Identify which cell holds the provided text, then report its [X, Y] central coordinate. 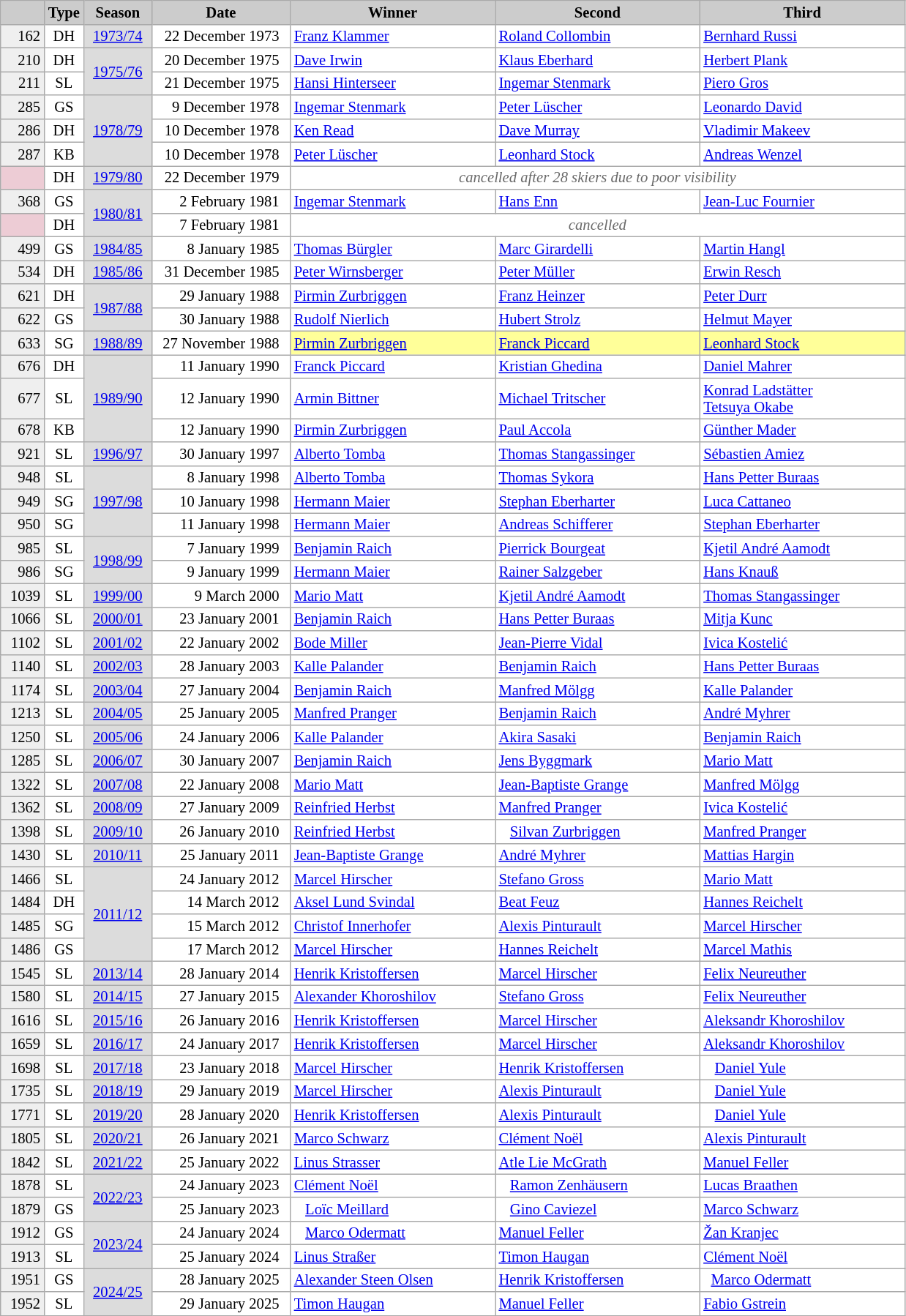
1484 [22, 902]
2021/22 [118, 1162]
28 January 2020 [221, 1114]
Sébastien Amiez [802, 454]
Marc Girardelli [597, 248]
2007/08 [118, 784]
2011/12 [118, 913]
1879 [22, 1209]
285 [22, 107]
1973/74 [118, 36]
Thomas Sykora [597, 477]
11 January 1998 [221, 524]
Helmut Mayer [802, 319]
30 January 2007 [221, 760]
Martin Hangl [802, 248]
1842 [22, 1162]
210 [22, 59]
26 January 2016 [221, 1020]
211 [22, 83]
Linus Straßer [393, 1256]
Andreas Wenzel [802, 154]
14 March 2012 [221, 902]
949 [22, 501]
633 [22, 343]
Beat Feuz [597, 902]
Second [597, 12]
Linus Strasser [393, 1162]
1985/86 [118, 272]
2015/16 [118, 1020]
2017/18 [118, 1067]
2014/15 [118, 996]
29 January 2019 [221, 1091]
17 March 2012 [221, 949]
21 December 1975 [221, 83]
1066 [22, 618]
27 November 1988 [221, 343]
985 [22, 547]
Gino Caviezel [597, 1209]
2010/11 [118, 855]
27 January 2004 [221, 689]
22 December 1973 [221, 36]
1545 [22, 973]
286 [22, 130]
Andreas Schifferer [597, 524]
2018/19 [118, 1091]
1987/88 [118, 307]
Christof Innerhofer [393, 925]
1362 [22, 807]
Alexander Khoroshilov [393, 996]
Jean-Luc Fournier [802, 201]
28 January 2025 [221, 1279]
Dave Irwin [393, 59]
986 [22, 572]
2 February 1981 [221, 201]
162 [22, 36]
Thomas Bürgler [393, 248]
Bode Miller [393, 643]
Loïc Meillard [393, 1209]
948 [22, 477]
Winner [393, 12]
Silvan Zurbriggen [597, 831]
7 February 1981 [221, 225]
Hans Knauß [802, 572]
26 January 2010 [221, 831]
2024/25 [118, 1291]
1913 [22, 1256]
678 [22, 430]
29 January 1988 [221, 296]
622 [22, 319]
1997/98 [118, 501]
Lucas Braathen [802, 1185]
Erwin Resch [802, 272]
2020/21 [118, 1138]
26 January 2021 [221, 1138]
28 January 2014 [221, 973]
1322 [22, 784]
Peter Durr [802, 296]
25 January 2024 [221, 1256]
31 December 1985 [221, 272]
Alexander Steen Olsen [393, 1279]
Armin Bittner [393, 398]
1174 [22, 689]
1988/89 [118, 343]
Hubert Strolz [597, 319]
2019/20 [118, 1114]
Jens Byggmark [597, 760]
Hans Enn [597, 201]
2009/10 [118, 831]
Hansi Hinterseer [393, 83]
27 January 2009 [221, 807]
1912 [22, 1233]
Daniel Mahrer [802, 366]
2008/09 [118, 807]
Rudolf Nierlich [393, 319]
23 January 2018 [221, 1067]
9 March 2000 [221, 595]
1984/85 [118, 248]
Ken Read [393, 130]
1996/97 [118, 454]
1485 [22, 925]
29 January 2025 [221, 1303]
28 January 2003 [221, 666]
10 January 1998 [221, 501]
2003/04 [118, 689]
Kristian Ghedina [597, 366]
30 January 1997 [221, 454]
677 [22, 398]
1998/99 [118, 559]
9 January 1999 [221, 572]
20 December 1975 [221, 59]
534 [22, 272]
Piero Gros [802, 83]
2000/01 [118, 618]
1250 [22, 736]
1952 [22, 1303]
Mattias Hargin [802, 855]
368 [22, 201]
1878 [22, 1185]
921 [22, 454]
Peter Wirnsberger [393, 272]
8 January 1985 [221, 248]
Dave Murray [597, 130]
Date [221, 12]
11 January 1990 [221, 366]
Roland Collombin [597, 36]
1140 [22, 666]
22 January 2008 [221, 784]
2001/02 [118, 643]
1771 [22, 1114]
22 January 2002 [221, 643]
287 [22, 154]
1698 [22, 1067]
Pierrick Bourgeat [597, 547]
1285 [22, 760]
Aksel Lund Svindal [393, 902]
1979/80 [118, 177]
1659 [22, 1044]
Ramon Zenhäusern [597, 1185]
27 January 2015 [221, 996]
23 January 2001 [221, 618]
621 [22, 296]
2022/23 [118, 1197]
Rainer Salzgeber [597, 572]
Žan Kranjec [802, 1233]
2006/07 [118, 760]
2023/24 [118, 1244]
Peter Müller [597, 272]
Leonardo David [802, 107]
cancelled [597, 225]
2002/03 [118, 666]
499 [22, 248]
1580 [22, 996]
25 January 2022 [221, 1162]
1616 [22, 1020]
Paul Accola [597, 430]
1398 [22, 831]
Konrad Ladstätter Tetsuya Okabe [802, 398]
24 January 2023 [221, 1185]
24 January 2024 [221, 1233]
Jean-Pierre Vidal [597, 643]
Klaus Eberhard [597, 59]
Herbert Plank [802, 59]
1978/79 [118, 130]
Mitja Kunc [802, 618]
1805 [22, 1138]
30 January 1988 [221, 319]
1430 [22, 855]
Fabio Gstrein [802, 1303]
Third [802, 12]
1999/00 [118, 595]
2004/05 [118, 713]
1735 [22, 1091]
2016/17 [118, 1044]
22 December 1979 [221, 177]
Type [64, 12]
1951 [22, 1279]
Atle Lie McGrath [597, 1162]
25 January 2011 [221, 855]
Marcel Mathis [802, 949]
1466 [22, 878]
Franz Heinzer [597, 296]
cancelled after 28 skiers due to poor visibility [597, 177]
1213 [22, 713]
1989/90 [118, 398]
Luca Cattaneo [802, 501]
25 January 2023 [221, 1209]
2005/06 [118, 736]
7 January 1999 [221, 547]
24 January 2017 [221, 1044]
25 January 2005 [221, 713]
1102 [22, 643]
15 March 2012 [221, 925]
8 January 1998 [221, 477]
Franz Klammer [393, 36]
Günther Mader [802, 430]
Vladimir Makeev [802, 130]
676 [22, 366]
2013/14 [118, 973]
24 January 2012 [221, 878]
9 December 1978 [221, 107]
1980/81 [118, 212]
1486 [22, 949]
950 [22, 524]
Season [118, 12]
Akira Sasaki [597, 736]
1975/76 [118, 71]
24 January 2006 [221, 736]
Michael Tritscher [597, 398]
Bernhard Russi [802, 36]
1039 [22, 595]
